Capture the cell that displays the provided text and extract its [X, Y] central coordinate. 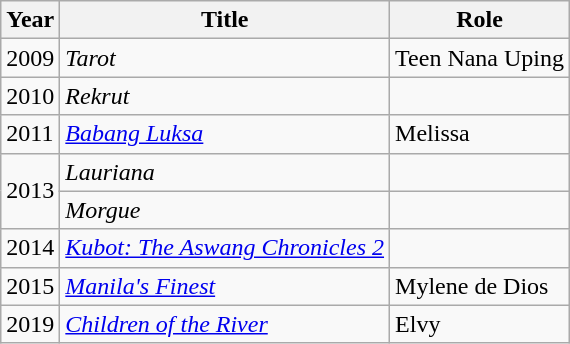
Kubot: The Aswang Chronicles 2 [225, 248]
Melissa [480, 134]
2013 [30, 191]
Mylene de Dios [480, 286]
Children of the River [225, 324]
Title [225, 20]
Role [480, 20]
2015 [30, 286]
Manila's Finest [225, 286]
Morgue [225, 210]
Teen Nana Uping [480, 58]
Elvy [480, 324]
2009 [30, 58]
Year [30, 20]
Rekrut [225, 96]
Babang Luksa [225, 134]
2014 [30, 248]
2010 [30, 96]
2011 [30, 134]
Lauriana [225, 172]
Tarot [225, 58]
2019 [30, 324]
